Scan for the cell matching the given text and deliver its (X, Y) coordinate at center. 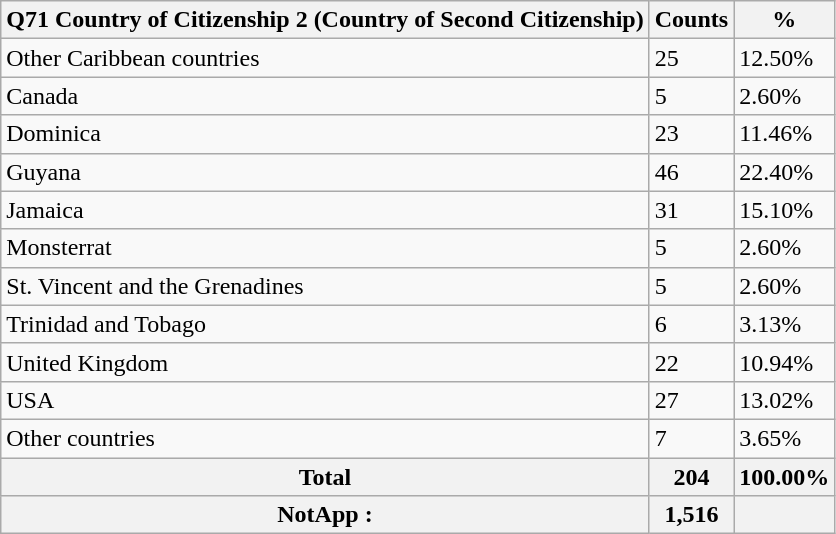
7 (691, 438)
Guyana (325, 172)
10.94% (784, 362)
46 (691, 172)
3.65% (784, 438)
23 (691, 134)
NotApp : (325, 515)
12.50% (784, 58)
United Kingdom (325, 362)
St. Vincent and the Grenadines (325, 286)
27 (691, 400)
22 (691, 362)
22.40% (784, 172)
11.46% (784, 134)
% (784, 20)
204 (691, 477)
31 (691, 210)
13.02% (784, 400)
3.13% (784, 324)
1,516 (691, 515)
100.00% (784, 477)
Q71 Country of Citizenship 2 (Country of Second Citizenship) (325, 20)
25 (691, 58)
Monsterrat (325, 248)
Other countries (325, 438)
Counts (691, 20)
Other Caribbean countries (325, 58)
Jamaica (325, 210)
15.10% (784, 210)
USA (325, 400)
Dominica (325, 134)
Trinidad and Tobago (325, 324)
Canada (325, 96)
Total (325, 477)
6 (691, 324)
